Extract the (x, y) coordinate from the center of the cell holding the provided text.  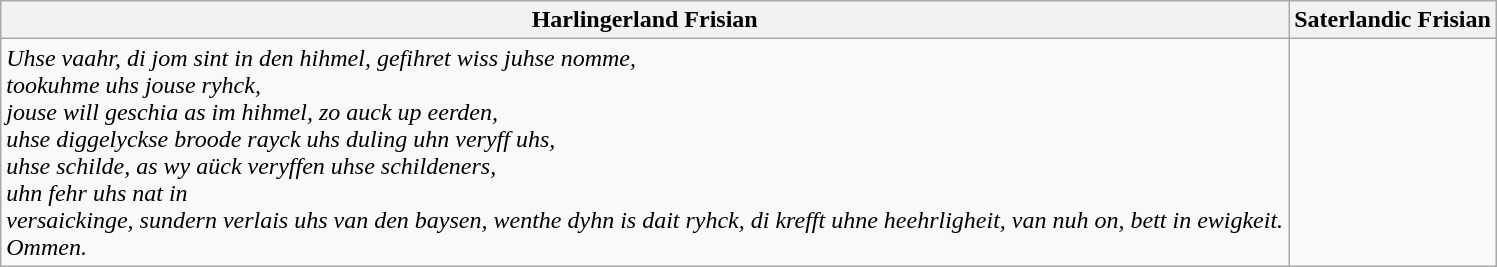
Harlingerland Frisian (645, 20)
Saterlandic Frisian (1393, 20)
